Scan for the cell matching the given text and deliver its (x, y) coordinate at center. 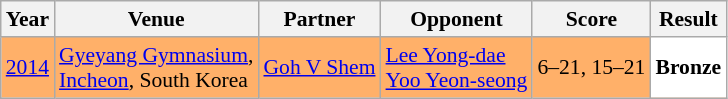
Bronze (688, 68)
Result (688, 19)
6–21, 15–21 (591, 68)
Partner (319, 19)
Goh V Shem (319, 68)
Score (591, 19)
Lee Yong-dae Yoo Yeon-seong (457, 68)
Venue (156, 19)
Year (28, 19)
Gyeyang Gymnasium,Incheon, South Korea (156, 68)
Opponent (457, 19)
2014 (28, 68)
